For the text-containing cell, return its midpoint in [x, y] coordinate format. 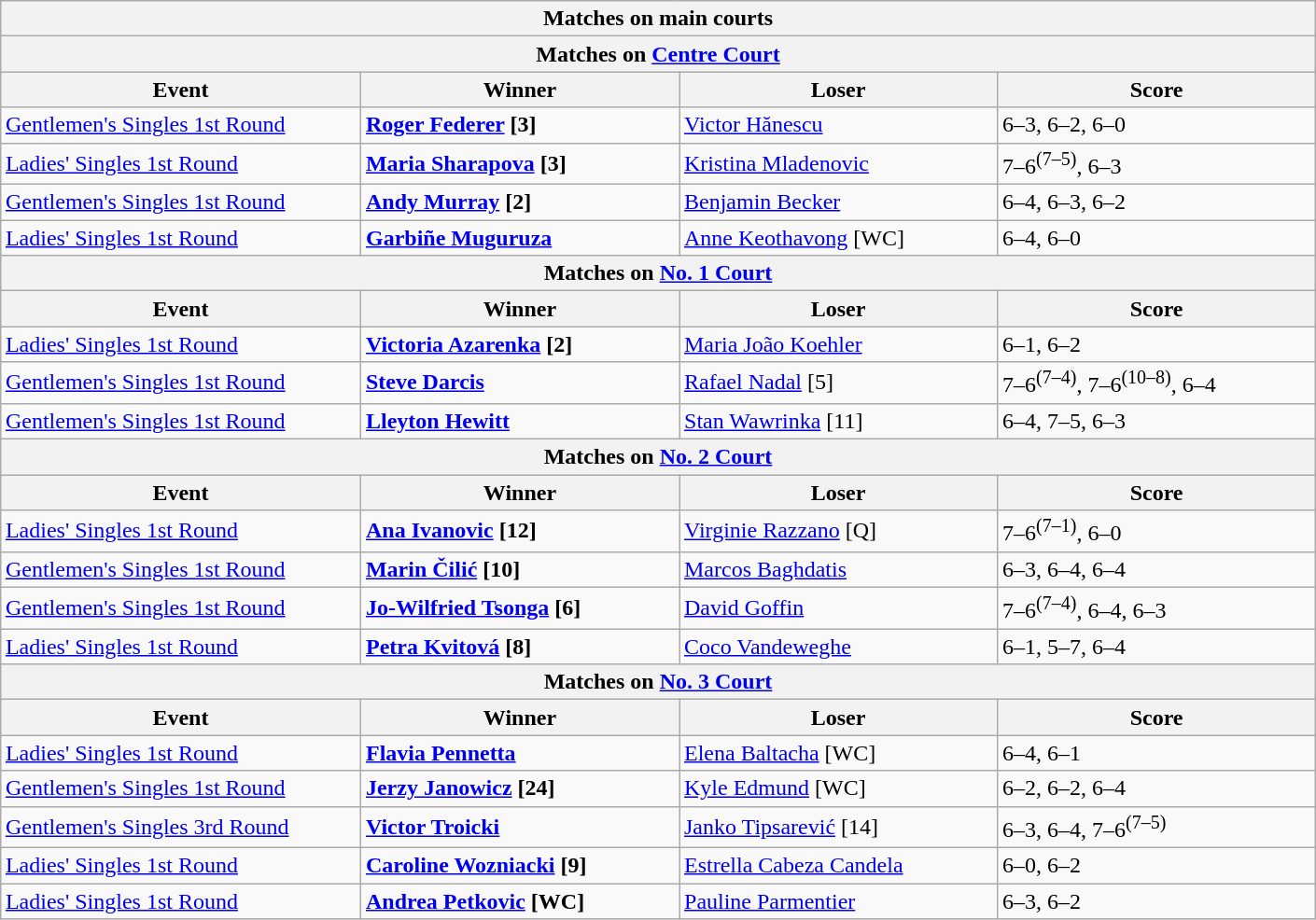
Steve Darcis [519, 383]
Gentlemen's Singles 3rd Round [180, 827]
Jerzy Janowicz [24] [519, 788]
6–4, 6–0 [1157, 238]
6–4, 6–1 [1157, 753]
6–3, 6–4, 6–4 [1157, 569]
6–2, 6–2, 6–4 [1157, 788]
7–6(7–1), 6–0 [1157, 532]
Ana Ivanovic [12] [519, 532]
Lleyton Hewitt [519, 421]
Garbiñe Muguruza [519, 238]
6–3, 6–2, 6–0 [1157, 125]
Rafael Nadal [5] [838, 383]
Jo-Wilfried Tsonga [6] [519, 608]
Andy Murray [2] [519, 202]
Maria João Koehler [838, 344]
Petra Kvitová [8] [519, 647]
Benjamin Becker [838, 202]
Marcos Baghdatis [838, 569]
Matches on No. 2 Court [657, 456]
7–6(7–5), 6–3 [1157, 164]
Janko Tipsarević [14] [838, 827]
Victor Troicki [519, 827]
6–0, 6–2 [1157, 866]
Roger Federer [3] [519, 125]
Maria Sharapova [3] [519, 164]
Virginie Razzano [Q] [838, 532]
Matches on Centre Court [657, 54]
Stan Wawrinka [11] [838, 421]
Matches on main courts [657, 19]
6–3, 6–2 [1157, 901]
6–4, 6–3, 6–2 [1157, 202]
7–6(7–4), 6–4, 6–3 [1157, 608]
6–3, 6–4, 7–6(7–5) [1157, 827]
Kyle Edmund [WC] [838, 788]
7–6(7–4), 7–6(10–8), 6–4 [1157, 383]
Pauline Parmentier [838, 901]
Marin Čilić [10] [519, 569]
Victor Hănescu [838, 125]
Matches on No. 3 Court [657, 682]
6–1, 5–7, 6–4 [1157, 647]
Flavia Pennetta [519, 753]
Kristina Mladenovic [838, 164]
6–4, 7–5, 6–3 [1157, 421]
David Goffin [838, 608]
Elena Baltacha [WC] [838, 753]
Victoria Azarenka [2] [519, 344]
Coco Vandeweghe [838, 647]
Matches on No. 1 Court [657, 273]
Caroline Wozniacki [9] [519, 866]
6–1, 6–2 [1157, 344]
Andrea Petkovic [WC] [519, 901]
Estrella Cabeza Candela [838, 866]
Anne Keothavong [WC] [838, 238]
